Find where the given text appears and provide that cell's center as [x, y] coordinate. 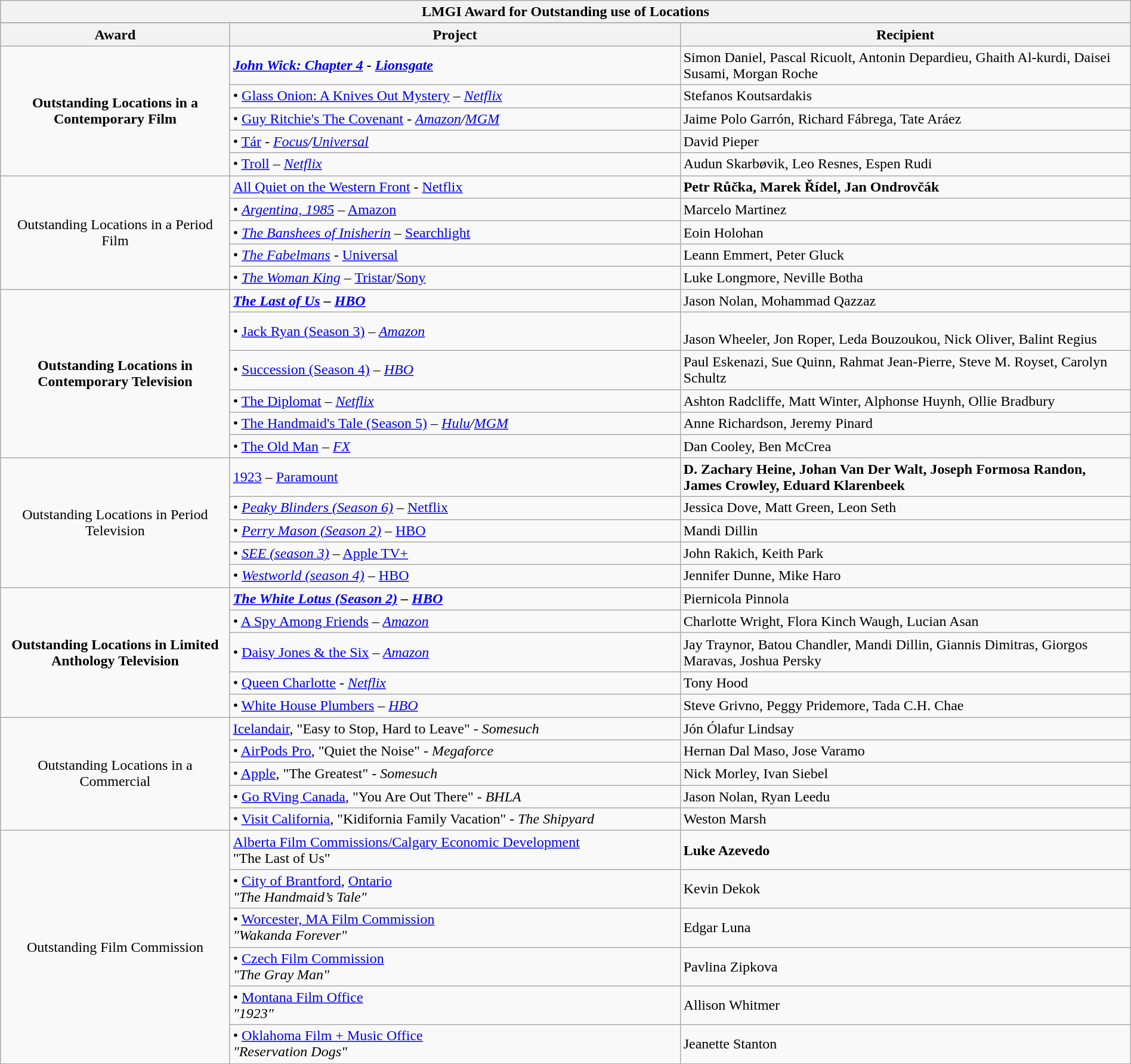
Jessica Dove, Matt Green, Leon Seth [906, 508]
• Montana Film Office"1923" [455, 1005]
Dan Cooley, Ben McCrea [906, 446]
Outstanding Film Commission [115, 947]
Outstanding Locations in a Contemporary Film [115, 111]
• Westworld (season 4) – HBO [455, 576]
• Succession (Season 4) – HBO [455, 370]
Jason Nolan, Ryan Leedu [906, 797]
Audun Skarbøvik, Leo Resnes, Espen Rudi [906, 164]
John Rakich, Keith Park [906, 553]
• Glass Onion: A Knives Out Mystery – Netflix [455, 96]
• Tár - Focus/Universal [455, 141]
Piernicola Pinnola [906, 599]
• White House Plumbers – HBO [455, 705]
Outstanding Locations in a Period Film [115, 232]
Marcelo Martinez [906, 209]
Edgar Luna [906, 927]
Alberta Film Commissions/Calgary Economic Development"The Last of Us" [455, 850]
Jennifer Dunne, Mike Haro [906, 576]
Jón Ólafur Lindsay [906, 729]
Project [455, 35]
• Visit California, "Kidifornia Family Vacation" - The Shipyard [455, 819]
LMGI Award for Outstanding use of Locations [565, 12]
Jason Nolan, Mohammad Qazzaz [906, 300]
Recipient [906, 35]
• Jack Ryan (Season 3) – Amazon [455, 332]
Jay Traynor, Batou Chandler, Mandi Dillin, Giannis Dimitras, Giorgos Maravas, Joshua Persky [906, 652]
Anne Richardson, Jeremy Pinard [906, 424]
• The Old Man – FX [455, 446]
Outstanding Locations in a Commercial [115, 774]
• Argentina, 1985 – Amazon [455, 209]
John Wick: Chapter 4 - Lionsgate [455, 66]
• SEE (season 3) – Apple TV+ [455, 553]
Pavlina Zipkova [906, 967]
• Czech Film Commission"The Gray Man" [455, 967]
• City of Brantford, Ontario"The Handmaid’s Tale" [455, 889]
David Pieper [906, 141]
• Apple, "The Greatest" - Somesuch [455, 774]
• The Banshees of Inisherin – Searchlight [455, 232]
Weston Marsh [906, 819]
Outstanding Locations in Limited Anthology Television [115, 652]
Hernan Dal Maso, Jose Varamo [906, 751]
Simon Daniel, Pascal Ricuolt, Antonin Depardieu, Ghaith Al-kurdi, Daisei Susami, Morgan Roche [906, 66]
Ashton Radcliffe, Matt Winter, Alphonse Huynh, Ollie Bradbury [906, 401]
• The Diplomat – Netflix [455, 401]
Icelandair, "Easy to Stop, Hard to Leave" - Somesuch [455, 729]
Eoin Holohan [906, 232]
• A Spy Among Friends – Amazon [455, 621]
• Queen Charlotte - Netflix [455, 683]
Nick Morley, Ivan Siebel [906, 774]
All Quiet on the Western Front - Netflix [455, 187]
Leann Emmert, Peter Gluck [906, 255]
• Daisy Jones & the Six – Amazon [455, 652]
Luke Longmore, Neville Botha [906, 277]
Outstanding Locations in Contemporary Television [115, 373]
Allison Whitmer [906, 1005]
Petr Růčka, Marek Řídel, Jan Ondrovčák [906, 187]
Stefanos Koutsardakis [906, 96]
Luke Azevedo [906, 850]
Kevin Dekok [906, 889]
Charlotte Wright, Flora Kinch Waugh, Lucian Asan [906, 621]
The Last of Us – HBO [455, 300]
• Oklahoma Film + Music Office"Reservation Dogs" [455, 1044]
Paul Eskenazi, Sue Quinn, Rahmat Jean-Pierre, Steve M. Royset, Carolyn Schultz [906, 370]
• Worcester, MA Film Commission"Wakanda Forever" [455, 927]
Jeanette Stanton [906, 1044]
• Go RVing Canada, "You Are Out There" - BHLA [455, 797]
• AirPods Pro, "Quiet the Noise" - Megaforce [455, 751]
• The Handmaid's Tale (Season 5) – Hulu/MGM [455, 424]
The White Lotus (Season 2) – HBO [455, 599]
Steve Grivno, Peggy Pridemore, Tada C.H. Chae [906, 705]
Tony Hood [906, 683]
1923 – Paramount [455, 477]
• The Woman King – Tristar/Sony [455, 277]
D. Zachary Heine, Johan Van Der Walt, Joseph Formosa Randon, James Crowley, Eduard Klarenbeek [906, 477]
• The Fabelmans - Universal [455, 255]
Award [115, 35]
Jason Wheeler, Jon Roper, Leda Bouzoukou, Nick Oliver, Balint Regius [906, 332]
Jaime Polo Garrón, Richard Fábrega, Tate Aráez [906, 119]
• Peaky Blinders (Season 6) – Netflix [455, 508]
• Guy Ritchie's The Covenant - Amazon/MGM [455, 119]
• Perry Mason (Season 2) – HBO [455, 531]
• Troll – Netflix [455, 164]
Outstanding Locations in Period Television [115, 523]
Mandi Dillin [906, 531]
